Pinpoint the cell where the given text exists, returning its (X, Y) midpoint coordinate. 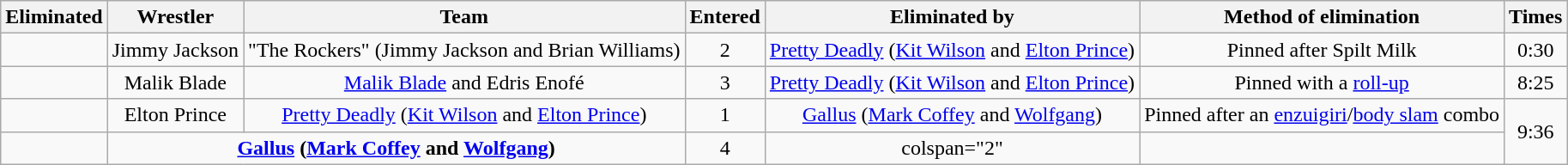
Elton Prince (175, 115)
Method of elimination (1322, 17)
colspan="2" (952, 148)
Malik Blade (175, 82)
2 (724, 50)
4 (724, 148)
Eliminated by (952, 17)
0:30 (1536, 50)
3 (724, 82)
Pinned after Spilt Milk (1322, 50)
Times (1536, 17)
"The Rockers" (Jimmy Jackson and Brian Williams) (464, 50)
Eliminated (54, 17)
Team (464, 17)
8:25 (1536, 82)
1 (724, 115)
Wrestler (175, 17)
Malik Blade and Edris Enofé (464, 82)
Entered (724, 17)
9:36 (1536, 131)
Jimmy Jackson (175, 50)
Pinned with a roll-up (1322, 82)
Pinned after an enzuigiri/body slam combo (1322, 115)
